Pinpoint the cell where the given text exists, returning its [x, y] midpoint coordinate. 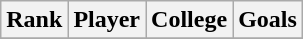
Rank [34, 20]
College [190, 20]
Player [107, 20]
Goals [268, 20]
